Capture the cell that displays the provided text and extract its (X, Y) central coordinate. 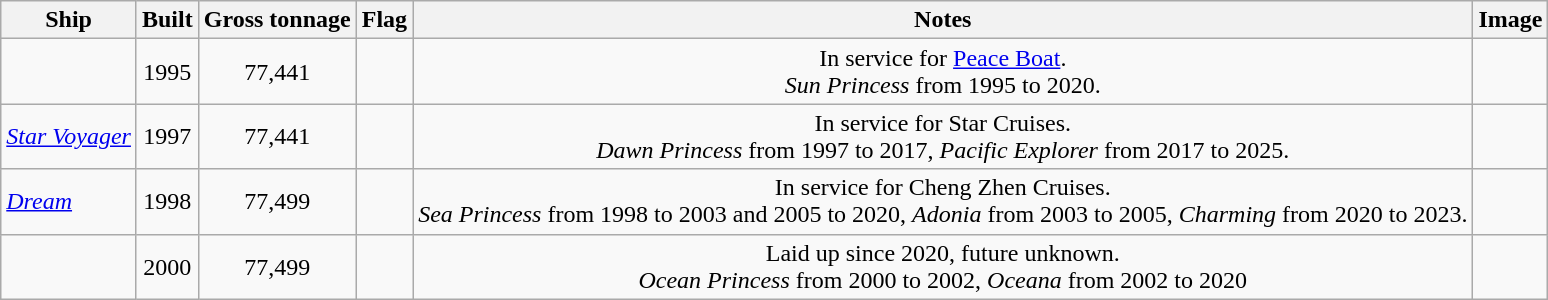
2000 (167, 266)
Image (1510, 20)
In service for Cheng Zhen Cruises. Sea Princess from 1998 to 2003 and 2005 to 2020, Adonia from 2003 to 2005, Charming from 2020 to 2023. (943, 202)
Laid up since 2020, future unknown.Ocean Princess from 2000 to 2002, Oceana from 2002 to 2020 (943, 266)
Gross tonnage (277, 20)
In service for Peace Boat.Sun Princess from 1995 to 2020. (943, 72)
Built (167, 20)
Dream (69, 202)
Ship (69, 20)
1997 (167, 136)
Star Voyager (69, 136)
In service for Star Cruises.Dawn Princess from 1997 to 2017, Pacific Explorer from 2017 to 2025. (943, 136)
Notes (943, 20)
1995 (167, 72)
Flag (384, 20)
1998 (167, 202)
